Detect which cell encompasses the target text, then output its (x, y) center coordinate. 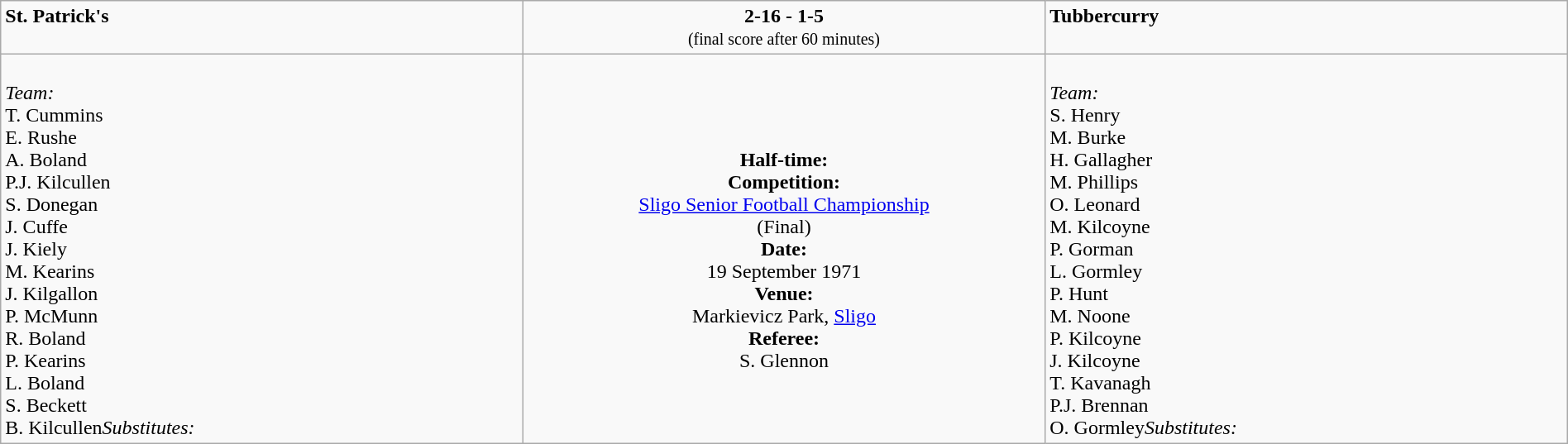
Half-time:Competition:Sligo Senior Football Championship(Final)Date:19 September 1971Venue:Markievicz Park, SligoReferee:S. Glennon (784, 249)
2-16 - 1-5(final score after 60 minutes) (784, 28)
Tubbercurry (1307, 28)
St. Patrick's (262, 28)
